Capture the cell that displays the provided text and extract its [x, y] central coordinate. 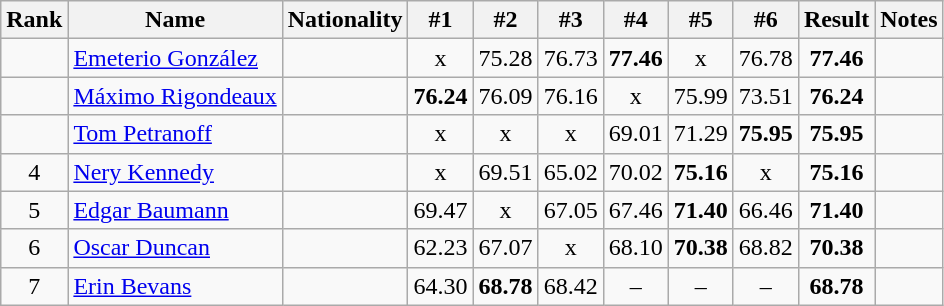
Name [175, 20]
68.10 [636, 248]
67.46 [636, 210]
Tom Petranoff [175, 134]
Máximo Rigondeaux [175, 96]
62.23 [440, 248]
76.78 [766, 58]
73.51 [766, 96]
5 [34, 210]
67.07 [506, 248]
65.02 [570, 172]
68.42 [570, 286]
Erin Bevans [175, 286]
Nationality [345, 20]
76.09 [506, 96]
Rank [34, 20]
Oscar Duncan [175, 248]
76.16 [570, 96]
75.28 [506, 58]
4 [34, 172]
70.02 [636, 172]
Nery Kennedy [175, 172]
66.46 [766, 210]
67.05 [570, 210]
75.99 [700, 96]
69.51 [506, 172]
76.73 [570, 58]
6 [34, 248]
69.01 [636, 134]
68.82 [766, 248]
#3 [570, 20]
#6 [766, 20]
#4 [636, 20]
71.29 [700, 134]
Emeterio González [175, 58]
#5 [700, 20]
Edgar Baumann [175, 210]
69.47 [440, 210]
Result [836, 20]
7 [34, 286]
#2 [506, 20]
64.30 [440, 286]
#1 [440, 20]
Notes [909, 20]
